Identify which cell holds the provided text, then report its [X, Y] central coordinate. 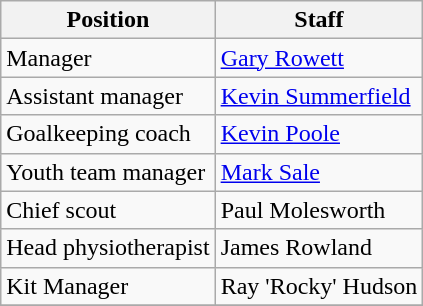
Chief scout [108, 210]
Kevin Summerfield [319, 96]
Goalkeeping coach [108, 134]
Staff [319, 20]
Kevin Poole [319, 134]
Assistant manager [108, 96]
Mark Sale [319, 172]
Ray 'Rocky' Hudson [319, 286]
Kit Manager [108, 286]
Position [108, 20]
Manager [108, 58]
Gary Rowett [319, 58]
Head physiotherapist [108, 248]
James Rowland [319, 248]
Paul Molesworth [319, 210]
Youth team manager [108, 172]
